Output the [x, y] coordinate of the center of the cell containing the given text.  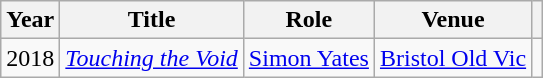
Role [308, 20]
Touching the Void [152, 58]
Title [152, 20]
Venue [452, 20]
Simon Yates [308, 58]
2018 [30, 58]
Year [30, 20]
Bristol Old Vic [452, 58]
